Provide the [x, y] coordinate of the cell's center where the given text is located.  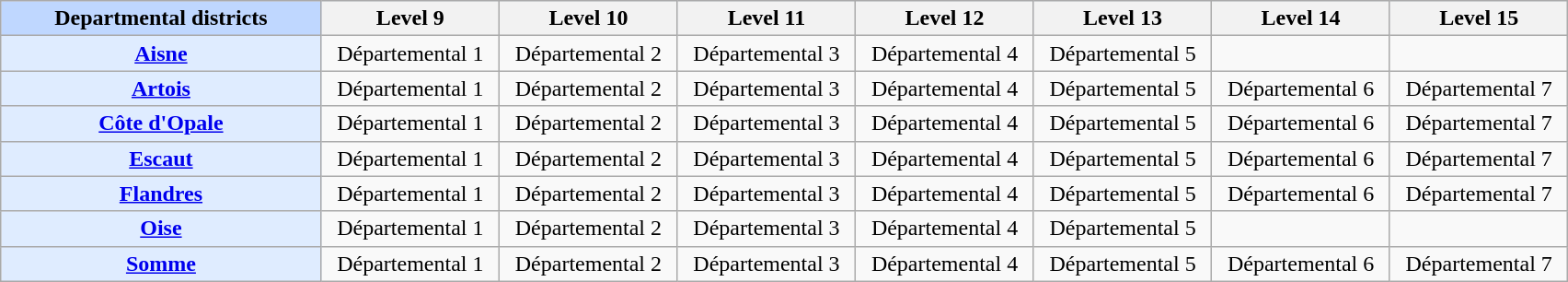
Flandres [161, 194]
Departmental districts [161, 18]
Aisne [161, 53]
Level 13 [1123, 18]
Oise [161, 229]
Level 14 [1301, 18]
Côte d'Opale [161, 123]
Level 9 [410, 18]
Level 10 [589, 18]
Somme [161, 264]
Level 12 [945, 18]
Artois [161, 88]
Level 15 [1479, 18]
Escaut [161, 159]
Level 11 [767, 18]
